Provide the (X, Y) coordinate of the cell's center where the given text is located.  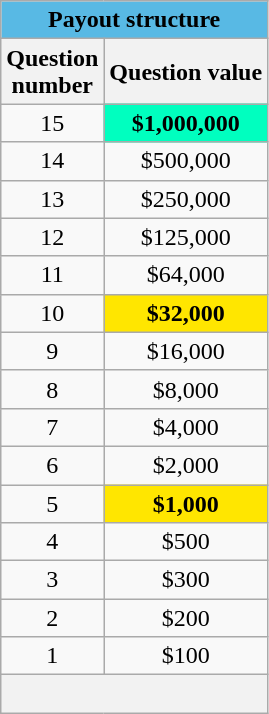
$500,000 (186, 161)
8 (52, 389)
$2,000 (186, 465)
$64,000 (186, 275)
3 (52, 580)
14 (52, 161)
15 (52, 123)
$200 (186, 618)
4 (52, 542)
$300 (186, 580)
$4,000 (186, 427)
$250,000 (186, 199)
$100 (186, 656)
$32,000 (186, 313)
$125,000 (186, 237)
7 (52, 427)
1 (52, 656)
9 (52, 351)
13 (52, 199)
10 (52, 313)
$500 (186, 542)
Questionnumber (52, 72)
$8,000 (186, 389)
11 (52, 275)
$1,000,000 (186, 123)
Payout structure (134, 20)
$16,000 (186, 351)
$1,000 (186, 503)
Question value (186, 72)
6 (52, 465)
5 (52, 503)
2 (52, 618)
12 (52, 237)
